Return the (X, Y) coordinate for the center point of the cell that contains the specified text.  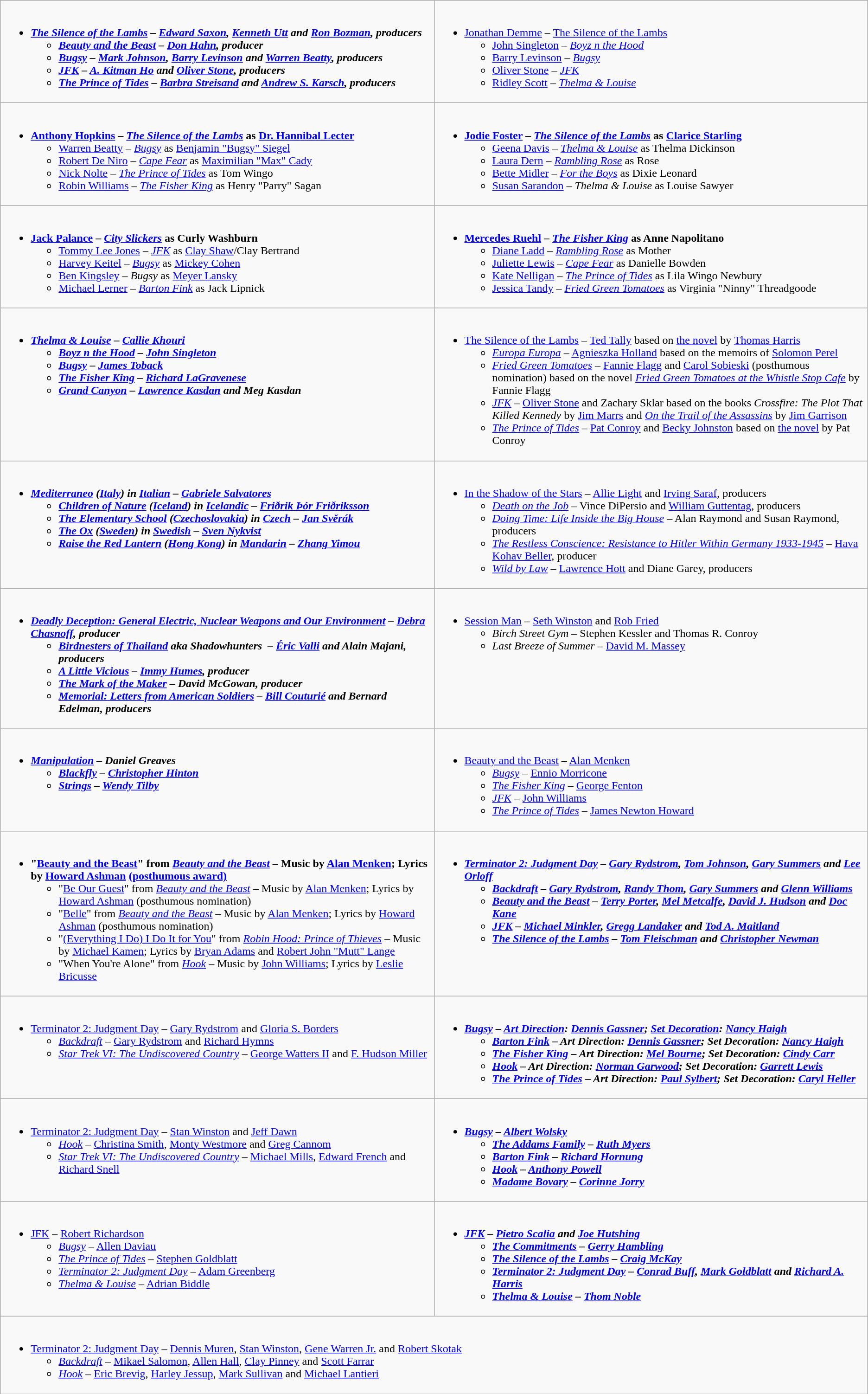
Manipulation – Daniel GreavesBlackfly – Christopher HintonStrings – Wendy Tilby (217, 779)
Session Man – Seth Winston and Rob FriedBirch Street Gym – Stephen Kessler and Thomas R. ConroyLast Breeze of Summer – David M. Massey (651, 658)
Bugsy – Albert WolskyThe Addams Family – Ruth MyersBarton Fink – Richard HornungHook – Anthony PowellMadame Bovary – Corinne Jorry (651, 1150)
Beauty and the Beast – Alan MenkenBugsy – Ennio MorriconeThe Fisher King – George FentonJFK – John WilliamsThe Prince of Tides – James Newton Howard (651, 779)
Jonathan Demme – The Silence of the LambsJohn Singleton – Boyz n the HoodBarry Levinson – BugsyOliver Stone – JFKRidley Scott – Thelma & Louise (651, 52)
